Find where the given text appears and provide that cell's center as [X, Y] coordinate. 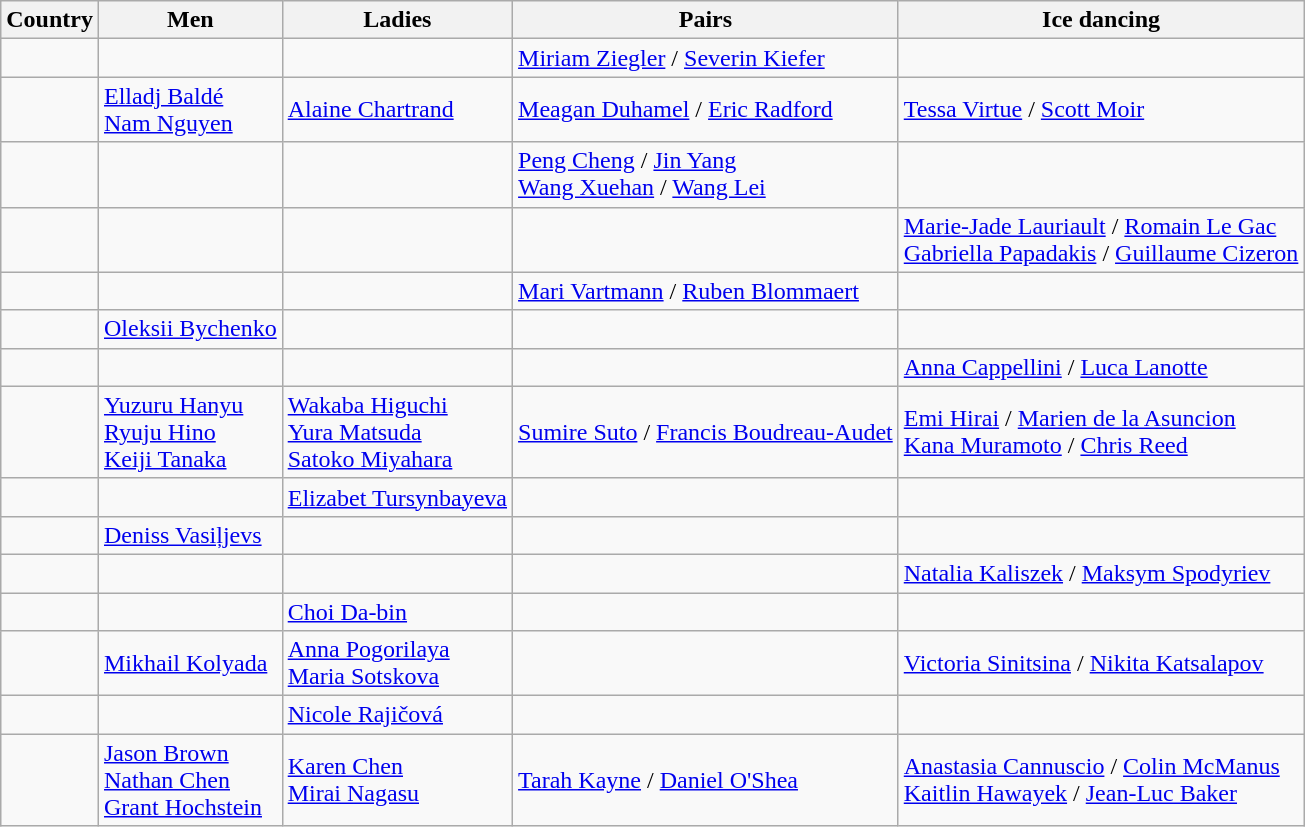
Deniss Vasiļjevs [190, 535]
Choi Da-bin [397, 611]
Nicole Rajičová [397, 715]
Victoria Sinitsina / Nikita Katsalapov [1101, 664]
Mikhail Kolyada [190, 664]
Natalia Kaliszek / Maksym Spodyriev [1101, 573]
Sumire Suto / Francis Boudreau-Audet [706, 432]
Miriam Ziegler / Severin Kiefer [706, 58]
Karen Chen Mirai Nagasu [397, 780]
Alaine Chartrand [397, 110]
Wakaba Higuchi Yura Matsuda Satoko Miyahara [397, 432]
Peng Cheng / Jin Yang Wang Xuehan / Wang Lei [706, 174]
Mari Vartmann / Ruben Blommaert [706, 291]
Ice dancing [1101, 20]
Tarah Kayne / Daniel O'Shea [706, 780]
Emi Hirai / Marien de la Asuncion Kana Muramoto / Chris Reed [1101, 432]
Men [190, 20]
Elizabet Tursynbayeva [397, 497]
Anastasia Cannuscio / Colin McManus Kaitlin Hawayek / Jean-Luc Baker [1101, 780]
Anna Pogorilaya Maria Sotskova [397, 664]
Jason Brown Nathan Chen Grant Hochstein [190, 780]
Yuzuru Hanyu Ryuju Hino Keiji Tanaka [190, 432]
Pairs [706, 20]
Tessa Virtue / Scott Moir [1101, 110]
Oleksii Bychenko [190, 329]
Marie-Jade Lauriault / Romain Le Gac Gabriella Papadakis / Guillaume Cizeron [1101, 240]
Ladies [397, 20]
Meagan Duhamel / Eric Radford [706, 110]
Elladj Baldé Nam Nguyen [190, 110]
Anna Cappellini / Luca Lanotte [1101, 367]
Country [50, 20]
